Find where the given text appears and provide that cell's center as (x, y) coordinate. 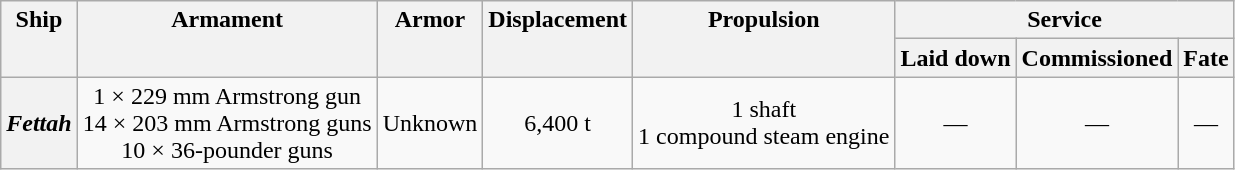
1 × 229 mm Armstrong gun14 × 203 mm Armstrong guns10 × 36-pounder guns (227, 123)
Fettah (39, 123)
Armor (430, 39)
Service (1064, 20)
Fate (1206, 58)
Commissioned (1097, 58)
6,400 t (558, 123)
Displacement (558, 39)
Unknown (430, 123)
Ship (39, 39)
Propulsion (764, 39)
Armament (227, 39)
Laid down (956, 58)
1 shaft1 compound steam engine (764, 123)
